Find where the given text appears and provide that cell's center as (x, y) coordinate. 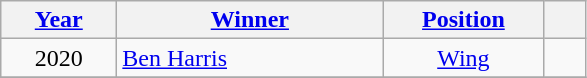
Wing (464, 58)
Winner (250, 20)
Ben Harris (250, 58)
Position (464, 20)
2020 (59, 58)
Year (59, 20)
